Capture the cell that displays the provided text and extract its (x, y) central coordinate. 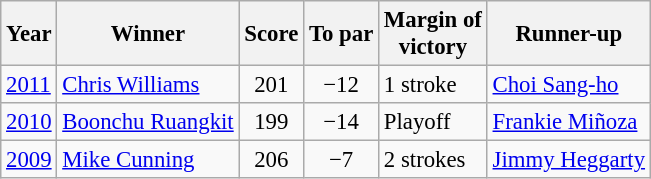
Boonchu Ruangkit (148, 122)
206 (272, 160)
−7 (342, 160)
199 (272, 122)
Winner (148, 34)
Chris Williams (148, 85)
Runner-up (568, 34)
Jimmy Heggarty (568, 160)
Frankie Miñoza (568, 122)
2 strokes (434, 160)
Playoff (434, 122)
2009 (29, 160)
Year (29, 34)
Score (272, 34)
−12 (342, 85)
201 (272, 85)
Margin ofvictory (434, 34)
−14 (342, 122)
Mike Cunning (148, 160)
2010 (29, 122)
1 stroke (434, 85)
To par (342, 34)
Choi Sang-ho (568, 85)
2011 (29, 85)
